Return [x, y] of the center of cell containing provided text 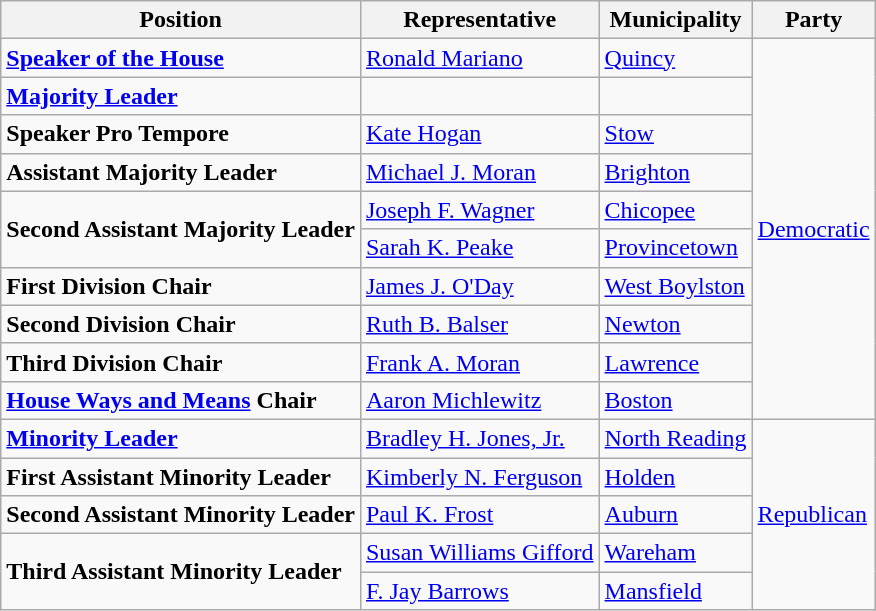
Third Assistant Minority Leader [181, 572]
Representative [480, 20]
Boston [676, 400]
Paul K. Frost [480, 515]
Assistant Majority Leader [181, 172]
Lawrence [676, 362]
Joseph F. Wagner [480, 210]
Third Division Chair [181, 362]
Sarah K. Peake [480, 248]
Holden [676, 477]
Majority Leader [181, 96]
Kimberly N. Ferguson [480, 477]
Ronald Mariano [480, 58]
Second Division Chair [181, 324]
Provincetown [676, 248]
Ruth B. Balser [480, 324]
Kate Hogan [480, 134]
Newton [676, 324]
Auburn [676, 515]
North Reading [676, 438]
Brighton [676, 172]
First Division Chair [181, 286]
Position [181, 20]
Party [814, 20]
Second Assistant Majority Leader [181, 229]
Susan Williams Gifford [480, 553]
Mansfield [676, 591]
Bradley H. Jones, Jr. [480, 438]
Chicopee [676, 210]
Speaker of the House [181, 58]
Michael J. Moran [480, 172]
Quincy [676, 58]
Municipality [676, 20]
F. Jay Barrows [480, 591]
Stow [676, 134]
Wareham [676, 553]
House Ways and Means Chair [181, 400]
Minority Leader [181, 438]
Frank A. Moran [480, 362]
Speaker Pro Tempore [181, 134]
Republican [814, 514]
Second Assistant Minority Leader [181, 515]
James J. O'Day [480, 286]
West Boylston [676, 286]
Aaron Michlewitz [480, 400]
Democratic [814, 230]
First Assistant Minority Leader [181, 477]
